Locate the cell with the specified text and output its [x, y] center coordinate. 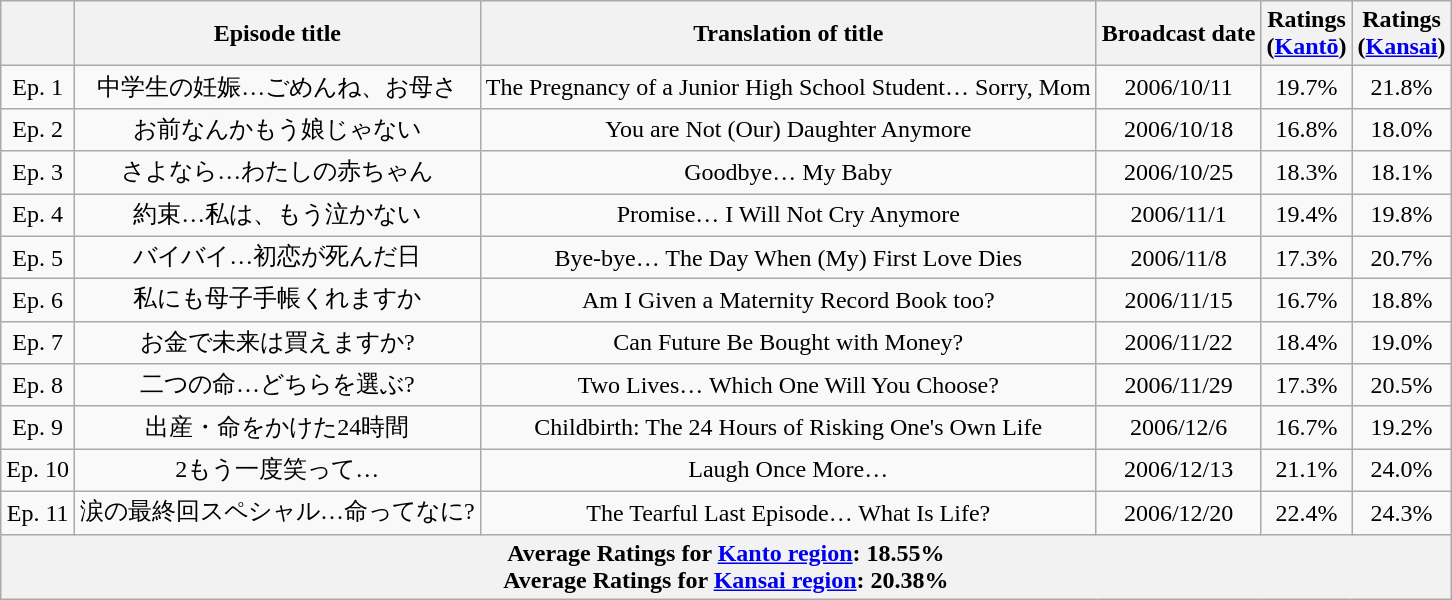
中学生の妊娠…ごめんね、お母さ [277, 88]
18.4% [1306, 342]
24.0% [1402, 470]
18.8% [1402, 300]
さよなら…わたしの赤ちゃん [277, 172]
Childbirth: The 24 Hours of Risking One's Own Life [788, 428]
Ep. 1 [38, 88]
18.3% [1306, 172]
19.0% [1402, 342]
19.2% [1402, 428]
2006/12/13 [1178, 470]
Laugh Once More… [788, 470]
Am I Given a Maternity Record Book too? [788, 300]
2006/11/29 [1178, 386]
バイバイ…初恋が死んだ日 [277, 258]
Episode title [277, 34]
Two Lives… Which One Will You Choose? [788, 386]
二つの命…どちらを選ぶ? [277, 386]
Ep. 7 [38, 342]
2006/11/1 [1178, 216]
Average Ratings for Kanto region: 18.55%Average Ratings for Kansai region: 20.38% [726, 566]
18.1% [1402, 172]
19.8% [1402, 216]
出産・命をかけた24時間 [277, 428]
私にも母子手帳くれますか [277, 300]
Translation of title [788, 34]
18.0% [1402, 130]
24.3% [1402, 512]
Ep. 8 [38, 386]
19.4% [1306, 216]
2006/12/6 [1178, 428]
Broadcast date [1178, 34]
20.5% [1402, 386]
お前なんかもう娘じゃない [277, 130]
You are Not (Our) Daughter Anymore [788, 130]
19.7% [1306, 88]
Ep. 4 [38, 216]
Ep. 9 [38, 428]
2006/11/8 [1178, 258]
22.4% [1306, 512]
約束…私は、もう泣かない [277, 216]
Ep. 11 [38, 512]
Ep. 3 [38, 172]
Promise… I Will Not Cry Anymore [788, 216]
20.7% [1402, 258]
2006/10/18 [1178, 130]
涙の最終回スペシャル…命ってなに? [277, 512]
21.1% [1306, 470]
Ratings(Kansai) [1402, 34]
2もう一度笑って… [277, 470]
2006/10/25 [1178, 172]
Can Future Be Bought with Money? [788, 342]
The Tearful Last Episode… What Is Life? [788, 512]
Ep. 5 [38, 258]
Bye-bye… The Day When (My) First Love Dies [788, 258]
The Pregnancy of a Junior High School Student… Sorry, Mom [788, 88]
Goodbye… My Baby [788, 172]
Ratings(Kantō) [1306, 34]
2006/10/11 [1178, 88]
2006/12/20 [1178, 512]
2006/11/22 [1178, 342]
Ep. 2 [38, 130]
Ep. 10 [38, 470]
2006/11/15 [1178, 300]
16.8% [1306, 130]
お金で未来は買えますか? [277, 342]
Ep. 6 [38, 300]
21.8% [1402, 88]
